Determine the [x, y] coordinate at the center of the cell enclosing the given text.  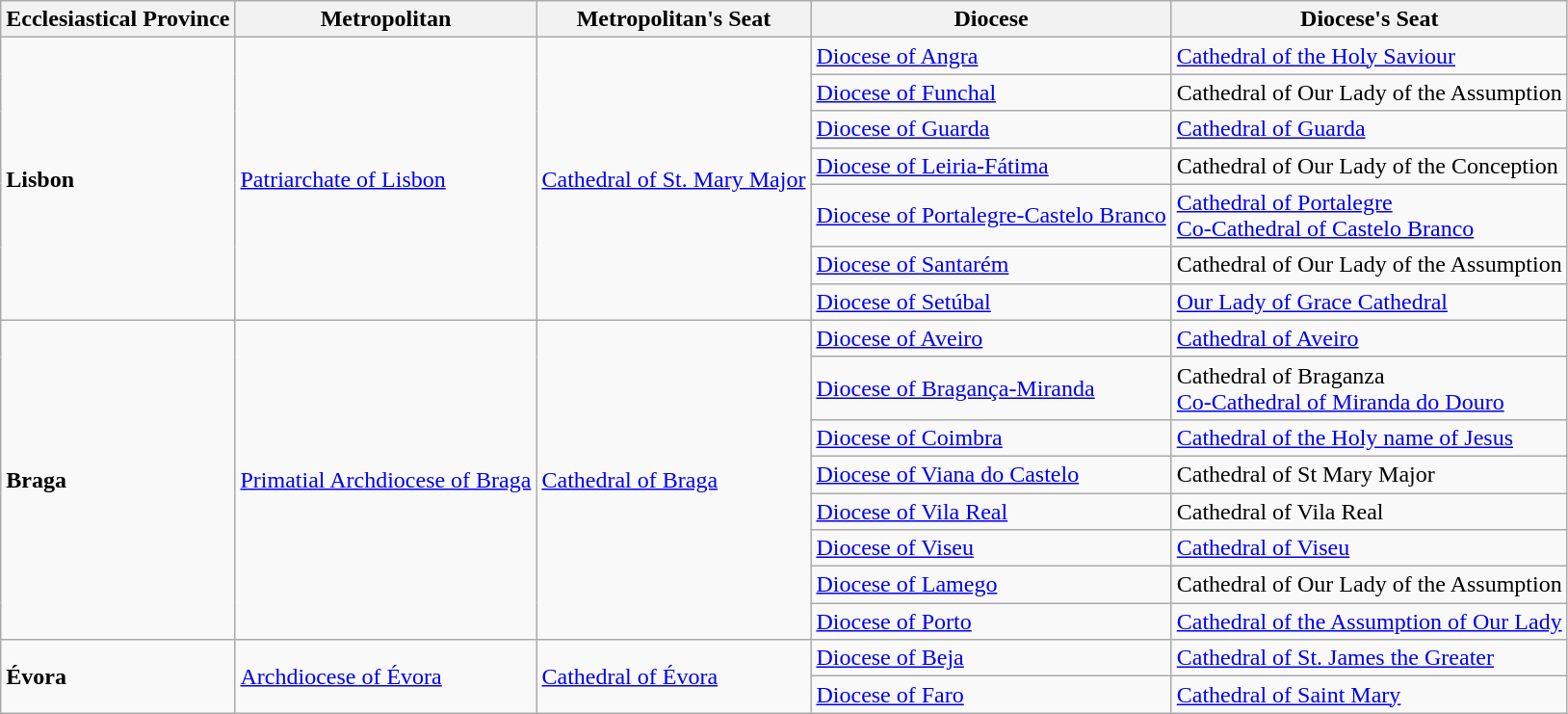
Diocese of Lamego [991, 585]
Diocese of Leiria-Fátima [991, 166]
Our Lady of Grace Cathedral [1370, 302]
Diocese of Vila Real [991, 512]
Patriarchate of Lisbon [385, 179]
Diocese of Coimbra [991, 437]
Braga [118, 480]
Diocese [991, 19]
Cathedral of Our Lady of the Conception [1370, 166]
Diocese of Porto [991, 621]
Diocese of Angra [991, 56]
Cathedral of Braga [674, 480]
Metropolitan [385, 19]
Diocese of Guarda [991, 129]
Cathedral of Vila Real [1370, 512]
Cathedral of Viseu [1370, 548]
Cathedral of Aveiro [1370, 338]
Diocese of Viseu [991, 548]
Diocese of Portalegre-Castelo Branco [991, 216]
Cathedral of the Holy Saviour [1370, 56]
Cathedral of the Holy name of Jesus [1370, 437]
Cathedral of the Assumption of Our Lady [1370, 621]
Diocese of Santarém [991, 265]
Cathedral of Saint Mary [1370, 695]
Cathedral of PortalegreCo-Cathedral of Castelo Branco [1370, 216]
Cathedral of BraganzaCo-Cathedral of Miranda do Douro [1370, 387]
Évora [118, 676]
Diocese's Seat [1370, 19]
Diocese of Setúbal [991, 302]
Primatial Archdiocese of Braga [385, 480]
Metropolitan's Seat [674, 19]
Cathedral of Évora [674, 676]
Diocese of Beja [991, 658]
Cathedral of St Mary Major [1370, 474]
Cathedral of St. Mary Major [674, 179]
Diocese of Viana do Castelo [991, 474]
Lisbon [118, 179]
Ecclesiastical Province [118, 19]
Diocese of Bragança-Miranda [991, 387]
Archdiocese of Évora [385, 676]
Diocese of Faro [991, 695]
Diocese of Funchal [991, 93]
Diocese of Aveiro [991, 338]
Cathedral of St. James the Greater [1370, 658]
Cathedral of Guarda [1370, 129]
